From the cell containing the given text, extract its center point as (X, Y) coordinate. 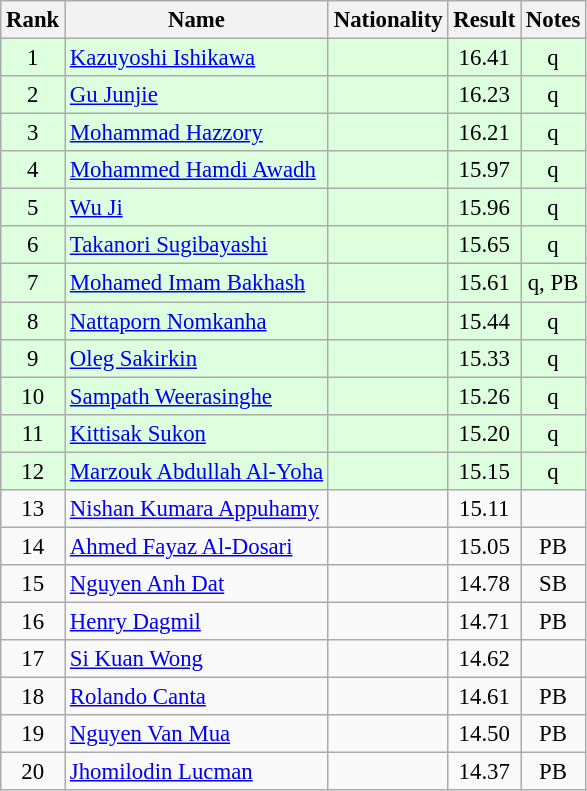
15.05 (484, 546)
16.23 (484, 95)
Oleg Sakirkin (197, 358)
8 (33, 321)
15 (33, 584)
Rolando Canta (197, 697)
Gu Junjie (197, 95)
Sampath Weerasinghe (197, 396)
1 (33, 58)
19 (33, 734)
20 (33, 772)
Mohamed Imam Bakhash (197, 283)
Rank (33, 20)
14.50 (484, 734)
12 (33, 471)
Henry Dagmil (197, 621)
15.97 (484, 170)
17 (33, 659)
16 (33, 621)
Kazuyoshi Ishikawa (197, 58)
15.65 (484, 245)
13 (33, 509)
6 (33, 245)
Result (484, 20)
Mohammad Hazzory (197, 133)
15.96 (484, 208)
15.11 (484, 509)
Wu Ji (197, 208)
14.78 (484, 584)
Si Kuan Wong (197, 659)
Nattaporn Nomkanha (197, 321)
9 (33, 358)
7 (33, 283)
q, PB (554, 283)
Marzouk Abdullah Al-Yoha (197, 471)
Nguyen Van Mua (197, 734)
Nishan Kumara Appuhamy (197, 509)
5 (33, 208)
Ahmed Fayaz Al-Dosari (197, 546)
15.33 (484, 358)
14.37 (484, 772)
Jhomilodin Lucman (197, 772)
Kittisak Sukon (197, 433)
15.15 (484, 471)
Nguyen Anh Dat (197, 584)
15.26 (484, 396)
18 (33, 697)
14.62 (484, 659)
15.44 (484, 321)
Nationality (388, 20)
14.61 (484, 697)
15.20 (484, 433)
SB (554, 584)
Takanori Sugibayashi (197, 245)
10 (33, 396)
Name (197, 20)
15.61 (484, 283)
2 (33, 95)
11 (33, 433)
14 (33, 546)
16.21 (484, 133)
3 (33, 133)
Mohammed Hamdi Awadh (197, 170)
Notes (554, 20)
14.71 (484, 621)
4 (33, 170)
16.41 (484, 58)
